Locate the cell with the specified text and output its [X, Y] center coordinate. 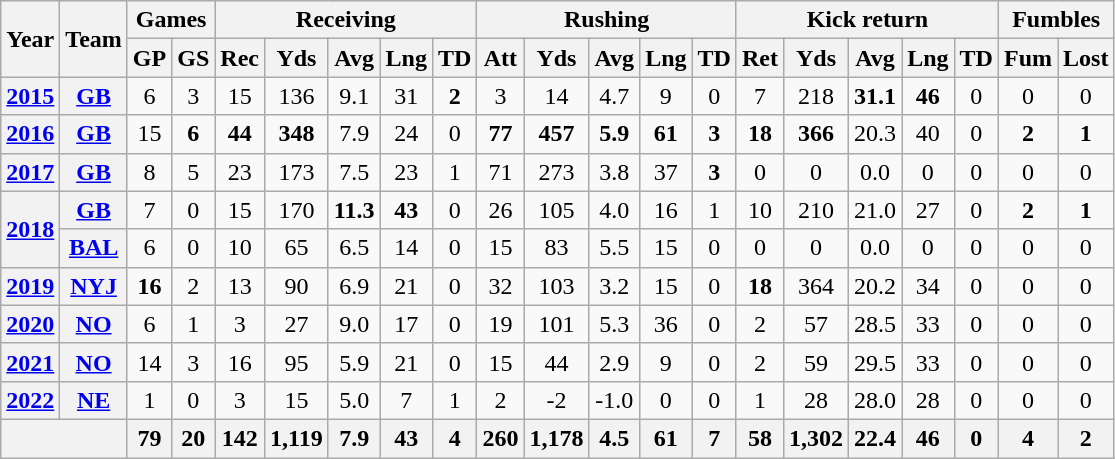
32 [500, 286]
NYJ [94, 286]
31.1 [876, 96]
-1.0 [614, 400]
Att [500, 58]
273 [556, 172]
2016 [30, 134]
218 [816, 96]
Rec [240, 58]
Rushing [607, 20]
364 [816, 286]
9.0 [354, 324]
105 [556, 210]
11.3 [354, 210]
260 [500, 438]
71 [500, 172]
20.3 [876, 134]
1,119 [297, 438]
59 [816, 362]
5.3 [614, 324]
Year [30, 39]
17 [406, 324]
348 [297, 134]
34 [928, 286]
19 [500, 324]
457 [556, 134]
31 [406, 96]
6.9 [354, 286]
1,302 [816, 438]
3.8 [614, 172]
2020 [30, 324]
57 [816, 324]
26 [500, 210]
2018 [30, 229]
173 [297, 172]
7.5 [354, 172]
2.9 [614, 362]
3.2 [614, 286]
4.5 [614, 438]
29.5 [876, 362]
142 [240, 438]
37 [666, 172]
Ret [760, 58]
136 [297, 96]
BAL [94, 248]
2015 [30, 96]
2022 [30, 400]
24 [406, 134]
20.2 [876, 286]
103 [556, 286]
Fumbles [1056, 20]
28.0 [876, 400]
28.5 [876, 324]
2019 [30, 286]
210 [816, 210]
Fum [1028, 58]
2021 [30, 362]
5.0 [354, 400]
5.5 [614, 248]
83 [556, 248]
Lost [1086, 58]
4.0 [614, 210]
GP [149, 58]
1,178 [556, 438]
6.5 [354, 248]
Games [170, 20]
2017 [30, 172]
79 [149, 438]
Receiving [346, 20]
NE [94, 400]
-2 [556, 400]
22.4 [876, 438]
40 [928, 134]
9.1 [354, 96]
36 [666, 324]
366 [816, 134]
65 [297, 248]
8 [149, 172]
20 [194, 438]
21.0 [876, 210]
Team [94, 39]
GS [194, 58]
95 [297, 362]
4.7 [614, 96]
77 [500, 134]
58 [760, 438]
170 [297, 210]
13 [240, 286]
101 [556, 324]
5 [194, 172]
Kick return [867, 20]
90 [297, 286]
